Identify which cell holds the provided text, then report its [X, Y] central coordinate. 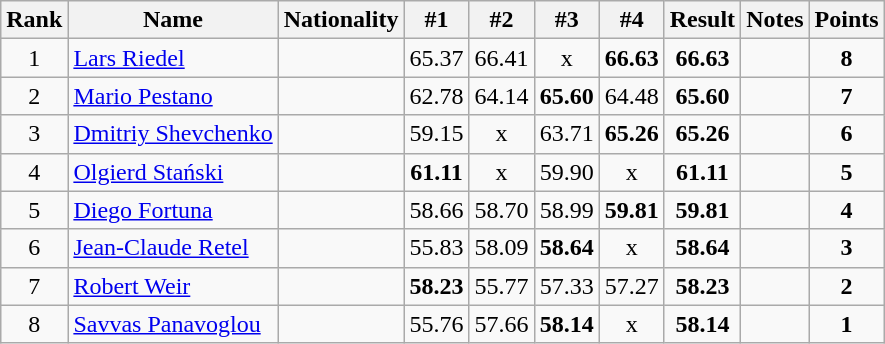
Jean-Claude Retel [173, 248]
Notes [775, 20]
59.90 [566, 172]
57.33 [566, 286]
Diego Fortuna [173, 210]
65.37 [436, 58]
Olgierd Stański [173, 172]
58.66 [436, 210]
Points [846, 20]
57.27 [632, 286]
Rank [34, 20]
62.78 [436, 96]
59.15 [436, 134]
58.99 [566, 210]
Mario Pestano [173, 96]
55.83 [436, 248]
#1 [436, 20]
Robert Weir [173, 286]
#2 [502, 20]
Dmitriy Shevchenko [173, 134]
58.70 [502, 210]
Result [702, 20]
63.71 [566, 134]
#3 [566, 20]
#4 [632, 20]
55.77 [502, 286]
Savvas Panavoglou [173, 324]
55.76 [436, 324]
64.14 [502, 96]
Lars Riedel [173, 58]
Nationality [341, 20]
58.09 [502, 248]
Name [173, 20]
57.66 [502, 324]
66.41 [502, 58]
64.48 [632, 96]
